Detect which cell encompasses the target text, then output its (X, Y) center coordinate. 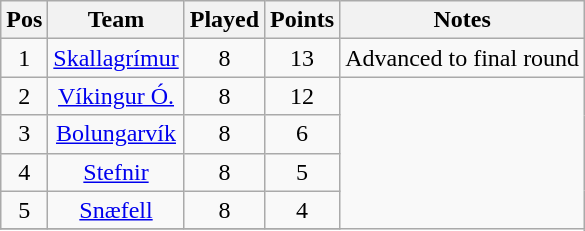
Advanced to final round (462, 58)
Bolungarvík (116, 134)
Stefnir (116, 172)
Skallagrímur (116, 58)
Snæfell (116, 210)
Team (116, 20)
Víkingur Ó. (116, 96)
6 (302, 134)
Points (302, 20)
1 (24, 58)
Played (224, 20)
Pos (24, 20)
3 (24, 134)
12 (302, 96)
Notes (462, 20)
13 (302, 58)
2 (24, 96)
